Scan for the cell matching the given text and deliver its (x, y) coordinate at center. 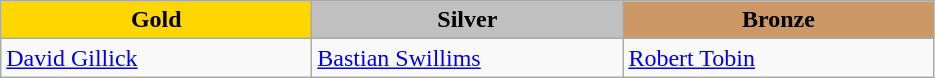
Robert Tobin (778, 58)
Bronze (778, 20)
Gold (156, 20)
Silver (468, 20)
Bastian Swillims (468, 58)
David Gillick (156, 58)
